Detect which cell encompasses the target text, then output its (x, y) center coordinate. 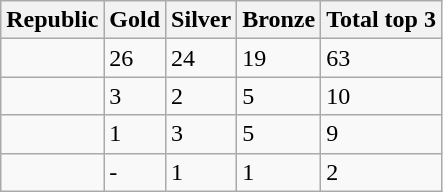
Silver (202, 20)
19 (279, 58)
- (135, 172)
9 (382, 134)
Republic (52, 20)
Bronze (279, 20)
Total top 3 (382, 20)
10 (382, 96)
24 (202, 58)
Gold (135, 20)
63 (382, 58)
26 (135, 58)
